Locate the cell with the specified text and output its (x, y) center coordinate. 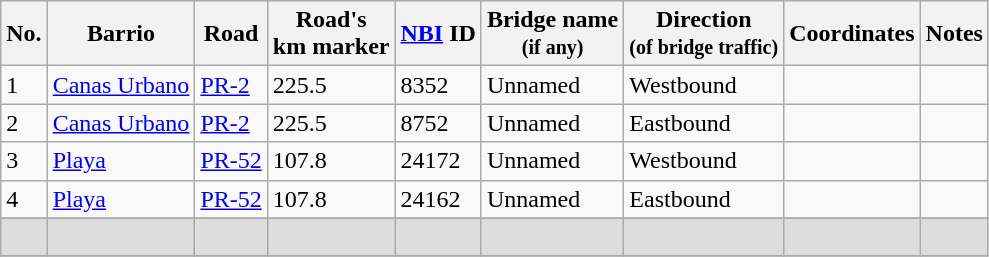
Road'skm marker (331, 34)
Barrio (121, 34)
No. (24, 34)
Direction (of bridge traffic) (704, 34)
Notes (954, 34)
2 (24, 123)
Bridge name (if any) (552, 34)
24172 (438, 161)
8752 (438, 123)
NBI ID (438, 34)
3 (24, 161)
Road (231, 34)
Coordinates (852, 34)
24162 (438, 199)
4 (24, 199)
1 (24, 85)
8352 (438, 85)
